For the text-containing cell, return its midpoint in [x, y] coordinate format. 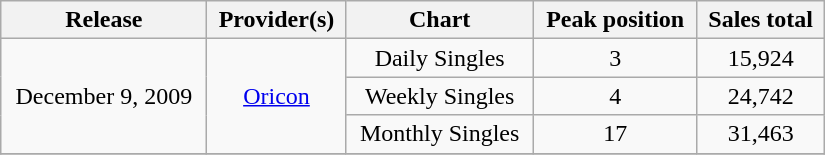
3 [615, 58]
Sales total [760, 20]
Peak position [615, 20]
17 [615, 134]
Oricon [276, 96]
December 9, 2009 [104, 96]
Weekly Singles [440, 96]
31,463 [760, 134]
Monthly Singles [440, 134]
Provider(s) [276, 20]
4 [615, 96]
Daily Singles [440, 58]
15,924 [760, 58]
Chart [440, 20]
Release [104, 20]
24,742 [760, 96]
